Return [x, y] of the center of cell containing provided text 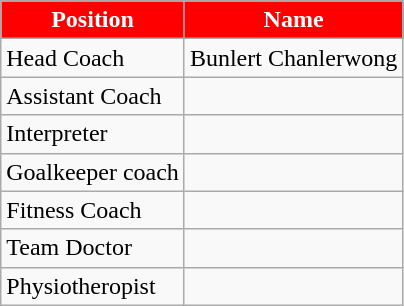
Head Coach [93, 58]
Position [93, 20]
Team Doctor [93, 248]
Bunlert Chanlerwong [293, 58]
Interpreter [93, 134]
Physiotheropist [93, 286]
Name [293, 20]
Goalkeeper coach [93, 172]
Assistant Coach [93, 96]
Fitness Coach [93, 210]
